Pinpoint the cell where the given text exists, returning its (x, y) midpoint coordinate. 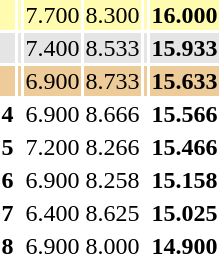
15.025 (184, 213)
5 (8, 147)
7 (8, 213)
15.933 (184, 48)
6.400 (52, 213)
7.200 (52, 147)
8.733 (112, 81)
15.466 (184, 147)
7.400 (52, 48)
8.533 (112, 48)
6 (8, 180)
4 (8, 114)
15.158 (184, 180)
8.266 (112, 147)
16.000 (184, 15)
7.700 (52, 15)
15.566 (184, 114)
8.666 (112, 114)
8.625 (112, 213)
8.258 (112, 180)
15.633 (184, 81)
8.300 (112, 15)
